Output the (X, Y) coordinate of the center of the cell containing the given text.  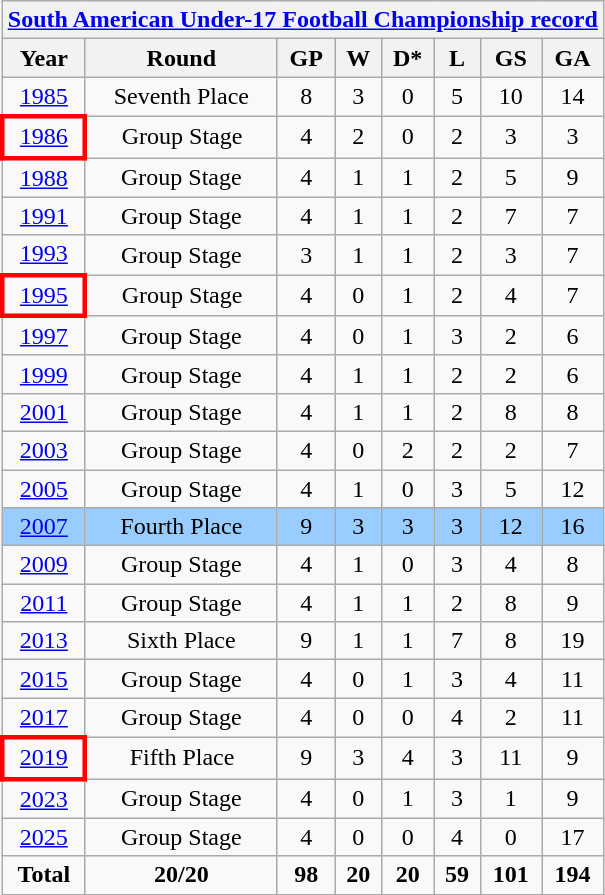
GA (573, 58)
1999 (44, 374)
59 (457, 875)
194 (573, 875)
South American Under-17 Football Championship record (302, 20)
2001 (44, 412)
101 (511, 875)
2019 (44, 758)
W (358, 58)
Sixth Place (181, 641)
2011 (44, 603)
1993 (44, 255)
2003 (44, 450)
1997 (44, 336)
16 (573, 527)
D* (408, 58)
GS (511, 58)
Fourth Place (181, 527)
1995 (44, 296)
Total (44, 875)
Year (44, 58)
10 (511, 97)
Fifth Place (181, 758)
2023 (44, 798)
1985 (44, 97)
17 (573, 837)
20/20 (181, 875)
1986 (44, 136)
2009 (44, 565)
Round (181, 58)
14 (573, 97)
1988 (44, 178)
1991 (44, 216)
2017 (44, 718)
GP (306, 58)
98 (306, 875)
2015 (44, 679)
2005 (44, 489)
Seventh Place (181, 97)
2007 (44, 527)
L (457, 58)
2025 (44, 837)
2013 (44, 641)
19 (573, 641)
